Find where the given text appears and provide that cell's center as [X, Y] coordinate. 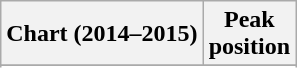
Peakposition [249, 34]
Chart (2014–2015) [102, 34]
